Locate the cell with the specified text and output its [X, Y] center coordinate. 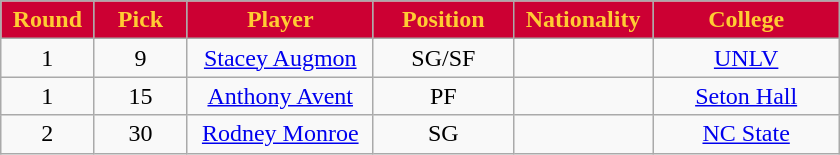
2 [48, 134]
SG [443, 134]
NC State [746, 134]
Pick [140, 20]
College [746, 20]
Round [48, 20]
PF [443, 96]
Player [280, 20]
Stacey Augmon [280, 58]
15 [140, 96]
Seton Hall [746, 96]
Position [443, 20]
Rodney Monroe [280, 134]
30 [140, 134]
9 [140, 58]
Anthony Avent [280, 96]
Nationality [583, 20]
SG/SF [443, 58]
UNLV [746, 58]
